For the text-containing cell, return its midpoint in [X, Y] coordinate format. 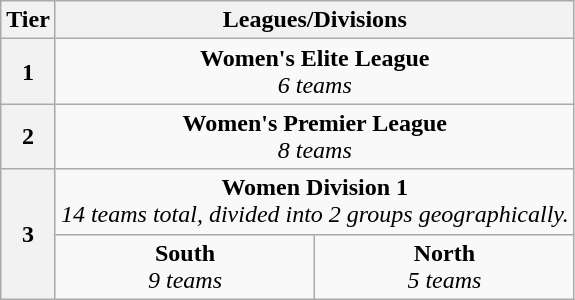
3 [28, 234]
South9 teams [184, 266]
North5 teams [444, 266]
Leagues/Divisions [314, 20]
Tier [28, 20]
Women's Premier League8 teams [314, 136]
Women Division 114 teams total, divided into 2 groups geographically. [314, 202]
Women's Elite League6 teams [314, 72]
1 [28, 72]
2 [28, 136]
